Output the (X, Y) coordinate of the center of the cell containing the given text.  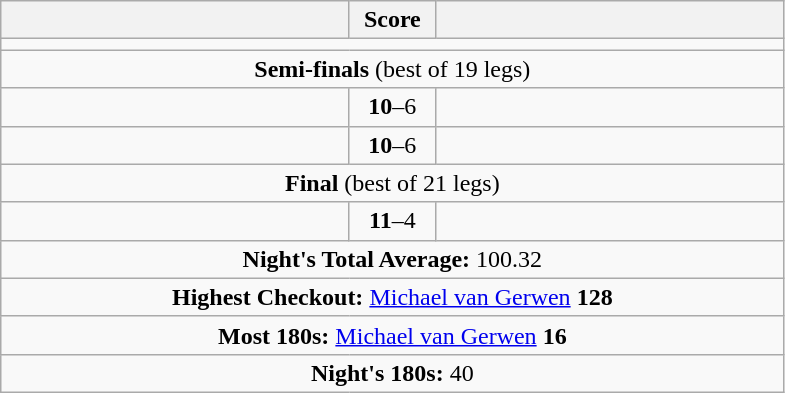
Night's 180s: 40 (392, 373)
Most 180s: Michael van Gerwen 16 (392, 335)
Score (392, 20)
11–4 (392, 221)
Semi-finals (best of 19 legs) (392, 69)
Final (best of 21 legs) (392, 183)
Highest Checkout: Michael van Gerwen 128 (392, 297)
Night's Total Average: 100.32 (392, 259)
